Determine the [X, Y] coordinate at the center of the cell enclosing the given text.  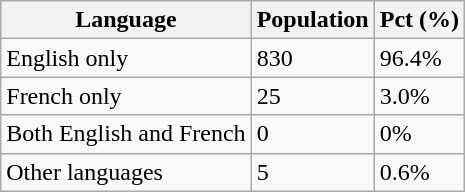
Language [126, 20]
3.0% [419, 96]
English only [126, 58]
Both English and French [126, 134]
French only [126, 96]
96.4% [419, 58]
0% [419, 134]
830 [312, 58]
0 [312, 134]
Other languages [126, 172]
Population [312, 20]
5 [312, 172]
Pct (%) [419, 20]
25 [312, 96]
0.6% [419, 172]
